Return [X, Y] of the center of cell containing provided text 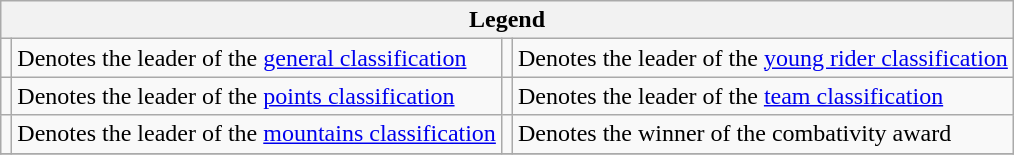
Denotes the leader of the mountains classification [257, 134]
Denotes the winner of the combativity award [762, 134]
Denotes the leader of the points classification [257, 96]
Denotes the leader of the general classification [257, 58]
Legend [508, 20]
Denotes the leader of the young rider classification [762, 58]
Denotes the leader of the team classification [762, 96]
